Find where the given text appears and provide that cell's center as [x, y] coordinate. 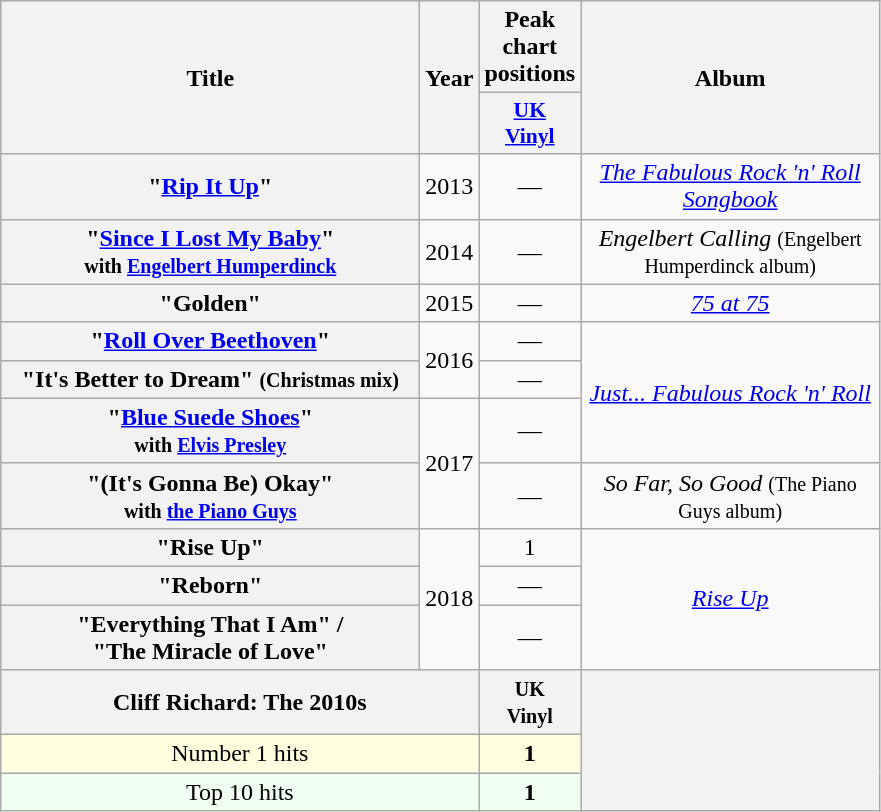
Just... Fabulous Rock 'n' Roll [730, 392]
"Roll Over Beethoven" [210, 341]
"Rise Up" [210, 547]
"Blue Suede Shoes"with Elvis Presley [210, 430]
Cliff Richard: The 2010s [240, 702]
2013 [450, 186]
"Rip It Up" [210, 186]
2015 [450, 303]
Title [210, 78]
"Since I Lost My Baby"with Engelbert Humperdinck [210, 252]
2016 [450, 360]
Album [730, 78]
75 at 75 [730, 303]
The Fabulous Rock 'n' Roll Songbook [730, 186]
So Far, So Good (The Piano Guys album) [730, 496]
Top 10 hits [240, 792]
2018 [450, 598]
2017 [450, 463]
Peak chart positions [530, 47]
Year [450, 78]
"Everything That I Am" /"The Miracle of Love" [210, 636]
2014 [450, 252]
"Golden" [210, 303]
Rise Up [730, 598]
"It's Better to Dream" (Christmas mix) [210, 379]
"(It's Gonna Be) Okay"with the Piano Guys [210, 496]
Engelbert Calling (Engelbert Humperdinck album) [730, 252]
"Reborn" [210, 585]
Number 1 hits [240, 754]
